Scan for the cell matching the given text and deliver its (X, Y) coordinate at center. 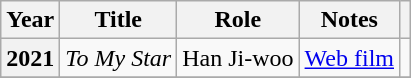
To My Star (118, 58)
Han Ji-woo (238, 58)
2021 (30, 58)
Role (238, 20)
Notes (349, 20)
Title (118, 20)
Web film (349, 58)
Year (30, 20)
